Locate the cell with the specified text and output its [x, y] center coordinate. 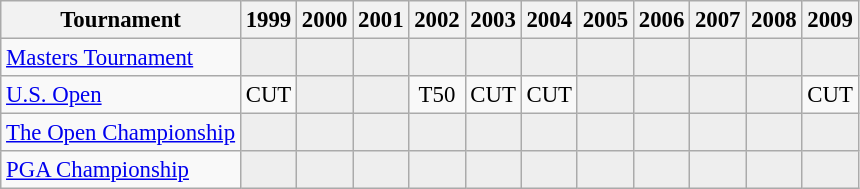
2008 [774, 20]
PGA Championship [121, 170]
2002 [437, 20]
2005 [605, 20]
Tournament [121, 20]
U.S. Open [121, 95]
2009 [830, 20]
The Open Championship [121, 133]
1999 [268, 20]
2007 [718, 20]
2000 [325, 20]
Masters Tournament [121, 58]
2003 [493, 20]
2004 [549, 20]
2001 [381, 20]
T50 [437, 95]
2006 [661, 20]
